Search for the cell housing the specified text and yield its (X, Y) center coordinate. 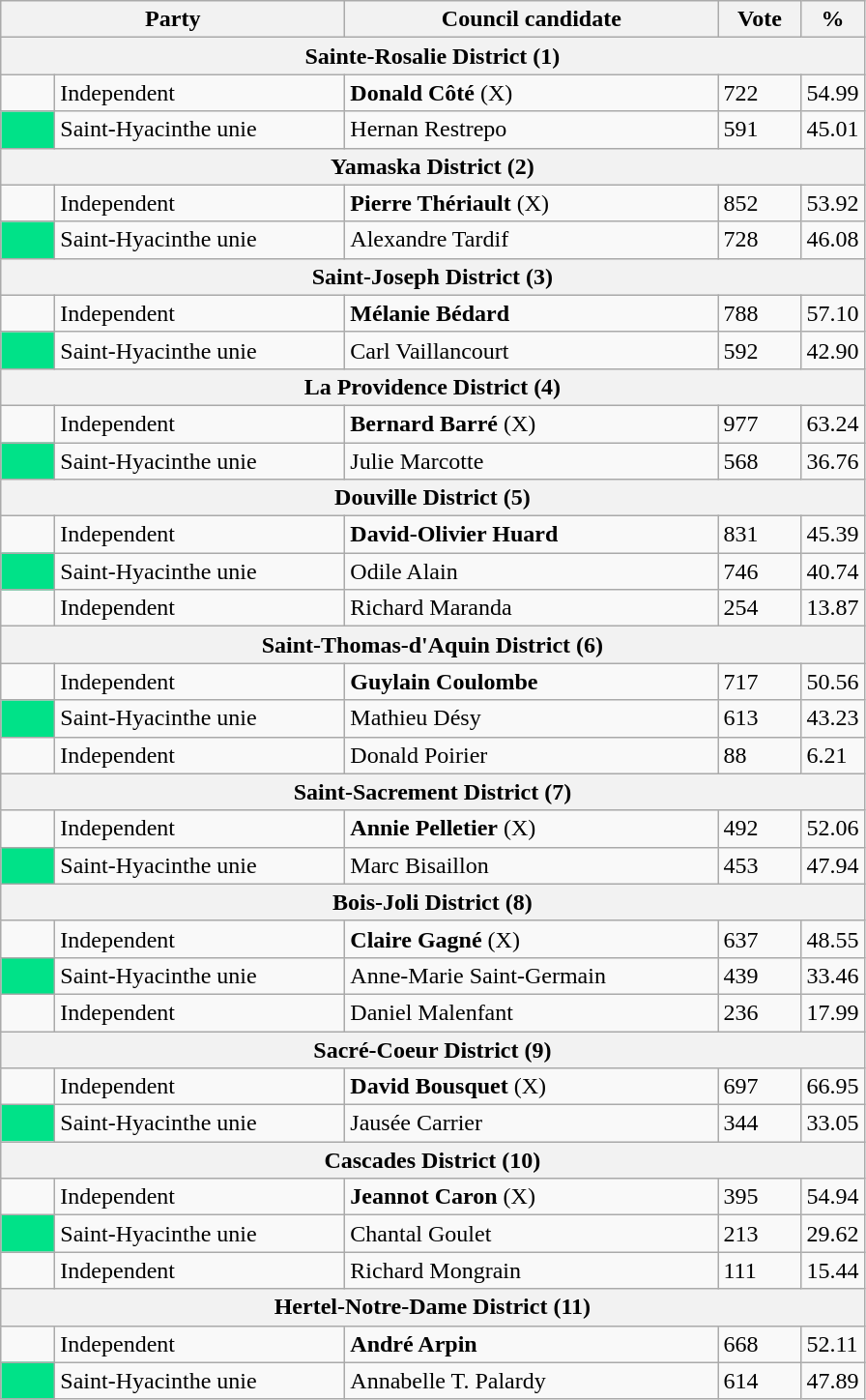
Donald Poirier (532, 755)
48.55 (833, 939)
788 (760, 313)
54.99 (833, 93)
Mélanie Bédard (532, 313)
Jausée Carrier (532, 1123)
63.24 (833, 423)
53.92 (833, 203)
213 (760, 1234)
Richard Maranda (532, 608)
Donald Côté (X) (532, 93)
Jeannot Caron (X) (532, 1197)
Julie Marcotte (532, 461)
Sacré-Coeur District (9) (433, 1049)
Vote (760, 19)
57.10 (833, 313)
42.90 (833, 350)
746 (760, 571)
697 (760, 1087)
254 (760, 608)
Saint-Joseph District (3) (433, 277)
Claire Gagné (X) (532, 939)
33.05 (833, 1123)
Douville District (5) (433, 498)
13.87 (833, 608)
La Providence District (4) (433, 387)
Party (173, 19)
Saint-Sacrement District (7) (433, 792)
Cascades District (10) (433, 1160)
614 (760, 1381)
492 (760, 829)
592 (760, 350)
Annie Pelletier (X) (532, 829)
831 (760, 535)
Anne-Marie Saint-Germain (532, 976)
50.56 (833, 682)
52.11 (833, 1344)
Daniel Malenfant (532, 1012)
47.89 (833, 1381)
33.46 (833, 976)
36.76 (833, 461)
Hernan Restrepo (532, 130)
46.08 (833, 240)
Council candidate (532, 19)
Carl Vaillancourt (532, 350)
728 (760, 240)
344 (760, 1123)
45.01 (833, 130)
Alexandre Tardif (532, 240)
Mathieu Désy (532, 718)
47.94 (833, 865)
Hertel-Notre-Dame District (11) (433, 1307)
668 (760, 1344)
Marc Bisaillon (532, 865)
Bernard Barré (X) (532, 423)
568 (760, 461)
54.94 (833, 1197)
6.21 (833, 755)
Bois-Joli District (8) (433, 902)
637 (760, 939)
15.44 (833, 1270)
852 (760, 203)
Annabelle T. Palardy (532, 1381)
David-Olivier Huard (532, 535)
52.06 (833, 829)
40.74 (833, 571)
591 (760, 130)
Chantal Goulet (532, 1234)
Odile Alain (532, 571)
66.95 (833, 1087)
André Arpin (532, 1344)
Guylain Coulombe (532, 682)
Yamaska District (2) (433, 166)
Saint-Thomas-d'Aquin District (6) (433, 645)
439 (760, 976)
43.23 (833, 718)
977 (760, 423)
Sainte-Rosalie District (1) (433, 56)
395 (760, 1197)
453 (760, 865)
88 (760, 755)
Pierre Thériault (X) (532, 203)
45.39 (833, 535)
111 (760, 1270)
722 (760, 93)
613 (760, 718)
29.62 (833, 1234)
Richard Mongrain (532, 1270)
David Bousquet (X) (532, 1087)
% (833, 19)
17.99 (833, 1012)
717 (760, 682)
236 (760, 1012)
